For the text-containing cell, return its midpoint in (x, y) coordinate format. 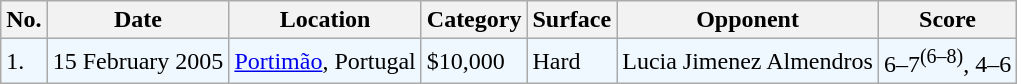
Portimão, Portugal (325, 62)
1. (24, 62)
15 February 2005 (138, 62)
Surface (572, 20)
No. (24, 20)
6–7(6–8), 4–6 (947, 62)
Category (474, 20)
Date (138, 20)
Opponent (748, 20)
Lucia Jimenez Almendros (748, 62)
Location (325, 20)
$10,000 (474, 62)
Hard (572, 62)
Score (947, 20)
